Find where the given text appears and provide that cell's center as (x, y) coordinate. 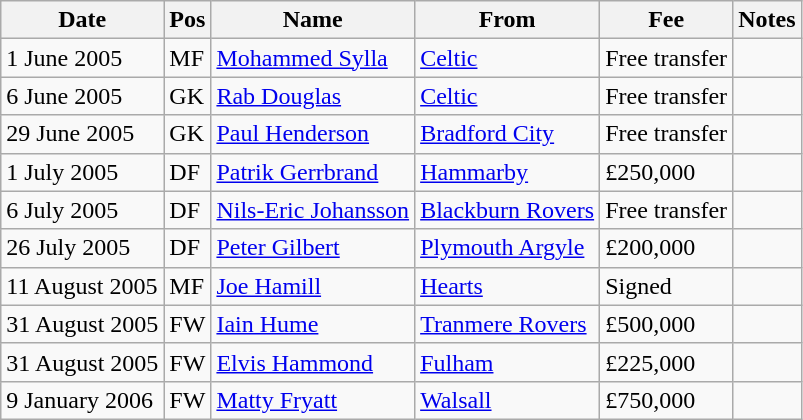
Notes (767, 20)
Fulham (508, 362)
Iain Hume (313, 324)
Signed (666, 286)
Nils-Eric Johansson (313, 210)
£750,000 (666, 400)
Tranmere Rovers (508, 324)
Paul Henderson (313, 134)
1 June 2005 (82, 58)
1 July 2005 (82, 172)
26 July 2005 (82, 248)
Rab Douglas (313, 96)
Peter Gilbert (313, 248)
6 June 2005 (82, 96)
Walsall (508, 400)
6 July 2005 (82, 210)
Plymouth Argyle (508, 248)
£250,000 (666, 172)
Joe Hamill (313, 286)
Patrik Gerrbrand (313, 172)
11 August 2005 (82, 286)
From (508, 20)
£200,000 (666, 248)
9 January 2006 (82, 400)
£500,000 (666, 324)
Matty Fryatt (313, 400)
Date (82, 20)
£225,000 (666, 362)
Mohammed Sylla (313, 58)
Pos (188, 20)
Name (313, 20)
Hearts (508, 286)
Hammarby (508, 172)
Fee (666, 20)
Elvis Hammond (313, 362)
Bradford City (508, 134)
29 June 2005 (82, 134)
Blackburn Rovers (508, 210)
